Identify which cell holds the provided text, then report its (x, y) central coordinate. 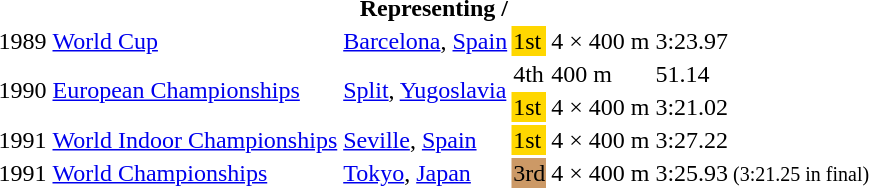
400 m (600, 74)
3rd (530, 173)
4th (530, 74)
World Cup (195, 41)
European Championships (195, 90)
Tokyo, Japan (426, 173)
World Championships (195, 173)
Split, Yugoslavia (426, 90)
World Indoor Championships (195, 140)
Barcelona, Spain (426, 41)
Seville, Spain (426, 140)
